Return the (x, y) coordinate for the center point of the cell that contains the specified text.  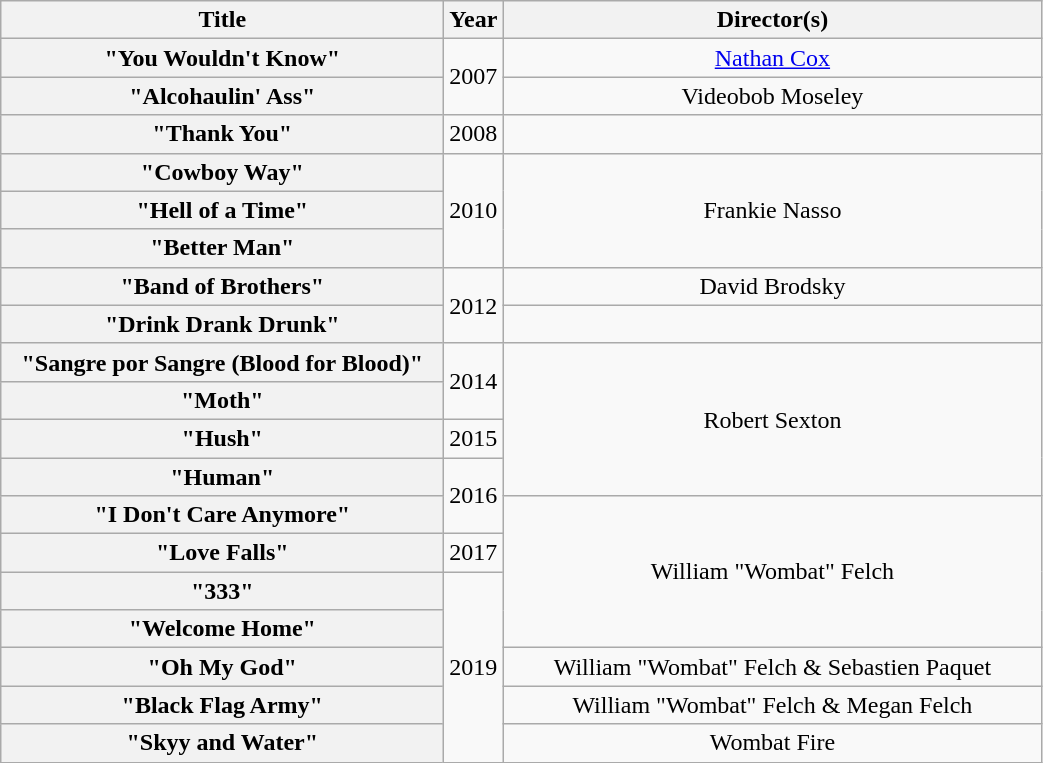
"Moth" (222, 400)
William "Wombat" Felch (772, 572)
2015 (474, 438)
2007 (474, 77)
Robert Sexton (772, 419)
"Skyy and Water" (222, 743)
William "Wombat" Felch & Megan Felch (772, 705)
"Hush" (222, 438)
"Sangre por Sangre (Blood for Blood)" (222, 362)
2014 (474, 381)
"Human" (222, 477)
William "Wombat" Felch & Sebastien Paquet (772, 667)
Director(s) (772, 20)
"Oh My God" (222, 667)
"Band of Brothers" (222, 286)
"Hell of a Time" (222, 210)
"333" (222, 591)
Wombat Fire (772, 743)
David Brodsky (772, 286)
Nathan Cox (772, 58)
"Alcohaulin' Ass" (222, 96)
2010 (474, 210)
"I Don't Care Anymore" (222, 515)
"Cowboy Way" (222, 172)
"You Wouldn't Know" (222, 58)
2012 (474, 305)
2019 (474, 667)
"Thank You" (222, 134)
2008 (474, 134)
"Better Man" (222, 248)
"Drink Drank Drunk" (222, 324)
Year (474, 20)
"Black Flag Army" (222, 705)
Frankie Nasso (772, 210)
2017 (474, 553)
"Love Falls" (222, 553)
Title (222, 20)
2016 (474, 496)
"Welcome Home" (222, 629)
Videobob Moseley (772, 96)
